Provide the (x, y) coordinate of the cell's center where the given text is located.  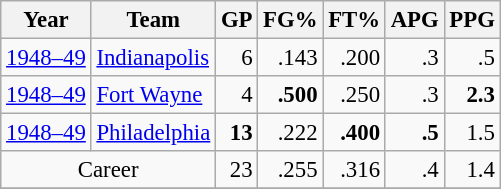
FG% (290, 20)
1.4 (472, 170)
.200 (354, 58)
.250 (354, 95)
Philadelphia (153, 133)
23 (237, 170)
4 (237, 95)
Fort Wayne (153, 95)
Year (46, 20)
Career (108, 170)
.400 (354, 133)
1.5 (472, 133)
.143 (290, 58)
.500 (290, 95)
Indianapolis (153, 58)
APG (414, 20)
.316 (354, 170)
PPG (472, 20)
.255 (290, 170)
13 (237, 133)
2.3 (472, 95)
FT% (354, 20)
Team (153, 20)
6 (237, 58)
.4 (414, 170)
.222 (290, 133)
GP (237, 20)
